Output the [x, y] coordinate of the center of the cell containing the given text.  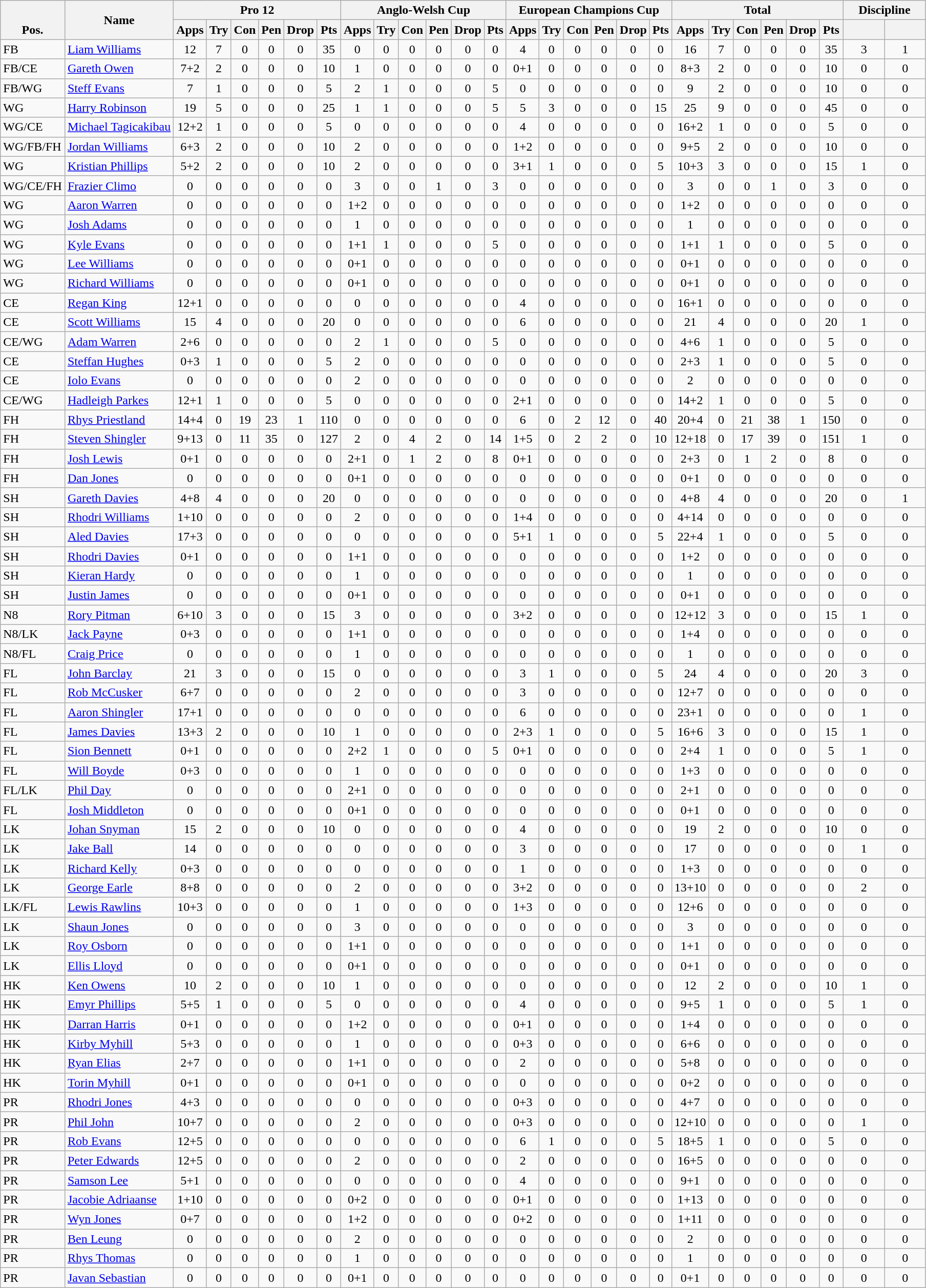
4+14 [690, 517]
Javan Sebastian [119, 1278]
Aled Davies [119, 536]
40 [661, 420]
24 [690, 673]
Rob McCusker [119, 693]
151 [831, 439]
Emyr Phillips [119, 1005]
Harry Robinson [119, 108]
12+12 [690, 615]
Liam Williams [119, 49]
Anglo-Welsh Cup [424, 10]
Aaron Warren [119, 205]
4+6 [690, 342]
Rhys Thomas [119, 1258]
LK/FL [33, 907]
9+1 [690, 1180]
Frazier Climo [119, 185]
Phil John [119, 1121]
Rhodri Jones [119, 1102]
0+7 [190, 1219]
Aaron Shingler [119, 712]
FB/WG [33, 88]
38 [774, 420]
Scott Williams [119, 322]
Josh Middleton [119, 809]
Peter Edwards [119, 1160]
12+6 [690, 907]
2+6 [190, 342]
Lewis Rawlins [119, 907]
Rob Evans [119, 1141]
Wyn Jones [119, 1219]
5+3 [190, 1044]
Steven Shingler [119, 439]
2+7 [190, 1063]
22+4 [690, 536]
Discipline [884, 10]
16+5 [690, 1160]
Rory Pitman [119, 615]
Steff Evans [119, 88]
16 [690, 49]
16+1 [690, 303]
Ken Owens [119, 985]
16+6 [690, 732]
Ryan Elias [119, 1063]
Adam Warren [119, 342]
Shaun Jones [119, 927]
23 [271, 420]
Kristian Phillips [119, 166]
Jake Ball [119, 848]
Samson Lee [119, 1180]
Darran Harris [119, 1024]
Ben Leung [119, 1239]
Gareth Owen [119, 69]
European Champions Cup [589, 10]
Josh Lewis [119, 459]
45 [831, 108]
12+18 [690, 439]
Kyle Evans [119, 244]
20+4 [690, 420]
6+3 [190, 147]
Justin James [119, 595]
17+3 [190, 536]
Rhodri Williams [119, 517]
6+6 [690, 1044]
Pro 12 [257, 10]
13+10 [690, 888]
8+8 [190, 888]
Roy Osborn [119, 946]
2+2 [357, 751]
Name [119, 20]
Steffan Hughes [119, 361]
5+2 [190, 166]
Pos. [33, 20]
Phil Day [119, 790]
Sion Bennett [119, 751]
14+2 [690, 400]
127 [329, 439]
John Barclay [119, 673]
14+4 [190, 420]
23+1 [690, 712]
Jordan Williams [119, 147]
5+8 [690, 1063]
Torin Myhill [119, 1083]
8+3 [690, 69]
Rhodri Davies [119, 556]
Michael Tagicakibau [119, 127]
18+5 [690, 1141]
Total [757, 10]
Kirby Myhill [119, 1044]
WG/FB/FH [33, 147]
5+5 [190, 1005]
39 [774, 439]
1+5 [522, 439]
N8/LK [33, 634]
James Davies [119, 732]
Lee Williams [119, 264]
FB [33, 49]
7+2 [190, 69]
Richard Kelly [119, 868]
6+7 [190, 693]
Jacobie Adriaanse [119, 1200]
Johan Snyman [119, 829]
16+2 [690, 127]
Will Boyde [119, 771]
FB/CE [33, 69]
WG/CE [33, 127]
2+4 [690, 751]
Kieran Hardy [119, 576]
N8/FL [33, 654]
FL/LK [33, 790]
150 [831, 420]
Josh Adams [119, 224]
Ellis Lloyd [119, 966]
N8 [33, 615]
1+13 [690, 1200]
Iolo Evans [119, 381]
10+7 [190, 1121]
Hadleigh Parkes [119, 400]
Gareth Davies [119, 497]
4+7 [690, 1102]
11 [245, 439]
Richard Williams [119, 283]
Dan Jones [119, 478]
110 [329, 420]
4+3 [190, 1102]
Craig Price [119, 654]
6+10 [190, 615]
1+11 [690, 1219]
12+2 [190, 127]
17+1 [190, 712]
Rhys Priestland [119, 420]
12+10 [690, 1121]
WG/CE/FH [33, 185]
12+7 [690, 693]
Regan King [119, 303]
9+13 [190, 439]
3+1 [522, 166]
13+3 [190, 732]
Jack Payne [119, 634]
George Earle [119, 888]
